Capture the cell that displays the provided text and extract its (x, y) central coordinate. 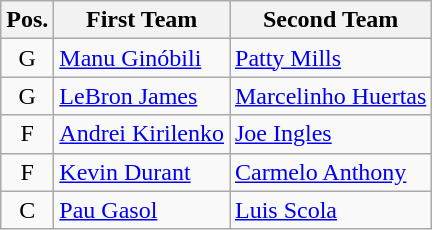
First Team (142, 20)
C (28, 210)
Marcelinho Huertas (331, 96)
Pos. (28, 20)
Pau Gasol (142, 210)
Kevin Durant (142, 172)
LeBron James (142, 96)
Joe Ingles (331, 134)
Manu Ginóbili (142, 58)
Luis Scola (331, 210)
Second Team (331, 20)
Carmelo Anthony (331, 172)
Andrei Kirilenko (142, 134)
Patty Mills (331, 58)
